Find where the given text appears and provide that cell's center as (x, y) coordinate. 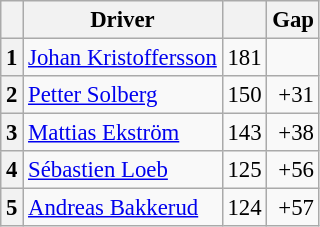
4 (12, 170)
3 (12, 133)
181 (244, 58)
124 (244, 208)
5 (12, 208)
1 (12, 58)
Gap (293, 20)
Mattias Ekström (122, 133)
Petter Solberg (122, 95)
+56 (293, 170)
150 (244, 95)
+38 (293, 133)
Andreas Bakkerud (122, 208)
+57 (293, 208)
143 (244, 133)
Johan Kristoffersson (122, 58)
Driver (122, 20)
+31 (293, 95)
125 (244, 170)
Sébastien Loeb (122, 170)
2 (12, 95)
